Detect which cell encompasses the target text, then output its [X, Y] center coordinate. 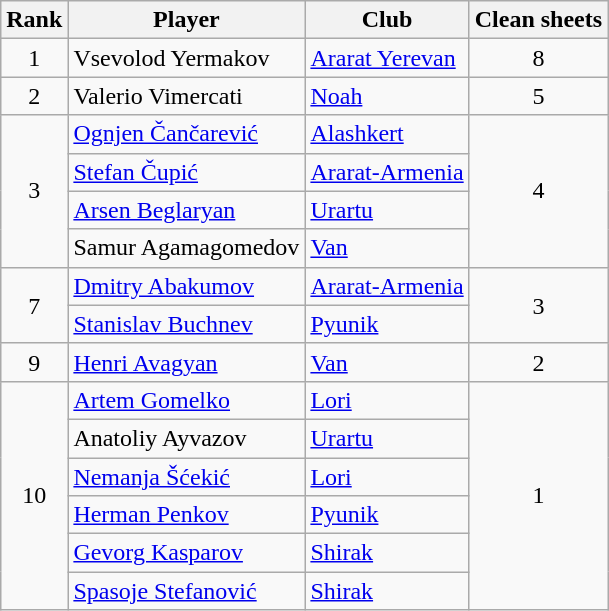
Herman Penkov [186, 515]
Anatoliy Ayvazov [186, 438]
Henri Avagyan [186, 362]
Arsen Beglaryan [186, 210]
9 [34, 362]
Ararat Yerevan [387, 58]
10 [34, 495]
Samur Agamagomedov [186, 248]
Stanislav Buchnev [186, 324]
Gevorg Kasparov [186, 553]
4 [538, 191]
Rank [34, 20]
8 [538, 58]
Spasoje Stefanović [186, 591]
7 [34, 305]
Dmitry Abakumov [186, 286]
Club [387, 20]
Noah [387, 96]
5 [538, 96]
Stefan Čupić [186, 172]
Nemanja Šćekić [186, 477]
Alashkert [387, 134]
Valerio Vimercati [186, 96]
Player [186, 20]
Artem Gomelko [186, 400]
Ognjen Čančarević [186, 134]
Clean sheets [538, 20]
Vsevolod Yermakov [186, 58]
